Identify which cell holds the provided text, then report its (x, y) central coordinate. 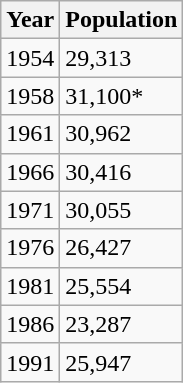
31,100* (122, 96)
26,427 (122, 248)
1958 (30, 96)
1954 (30, 58)
1971 (30, 210)
30,416 (122, 172)
29,313 (122, 58)
1991 (30, 362)
1961 (30, 134)
1976 (30, 248)
1966 (30, 172)
23,287 (122, 324)
1986 (30, 324)
30,962 (122, 134)
1981 (30, 286)
25,947 (122, 362)
Population (122, 20)
25,554 (122, 286)
30,055 (122, 210)
Year (30, 20)
